Identify which cell holds the provided text, then report its [x, y] central coordinate. 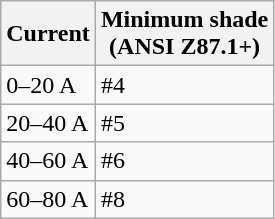
0–20 A [48, 85]
#5 [184, 123]
20–40 A [48, 123]
Minimum shade(ANSI Z87.1+) [184, 34]
60–80 A [48, 199]
Current [48, 34]
#4 [184, 85]
#8 [184, 199]
#6 [184, 161]
40–60 A [48, 161]
